Capture the cell that displays the provided text and extract its [X, Y] central coordinate. 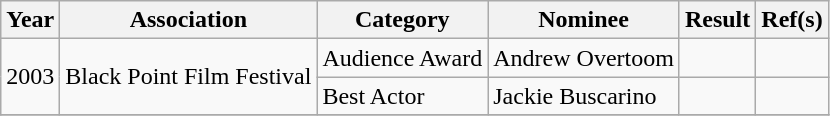
Nominee [584, 20]
Best Actor [402, 96]
Jackie Buscarino [584, 96]
Andrew Overtoom [584, 58]
Audience Award [402, 58]
Result [717, 20]
Ref(s) [792, 20]
Black Point Film Festival [188, 77]
Year [30, 20]
2003 [30, 77]
Category [402, 20]
Association [188, 20]
